Return the [x, y] coordinate for the center point of the cell that contains the specified text.  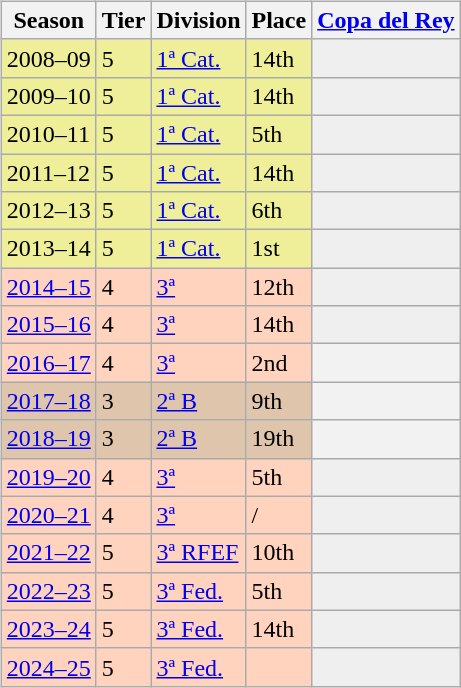
2013–14 [48, 249]
Tier [124, 20]
2011–12 [48, 173]
2021–22 [48, 553]
2022–23 [48, 591]
2017–18 [48, 401]
2008–09 [48, 58]
2010–11 [48, 134]
2016–17 [48, 363]
9th [279, 401]
2015–16 [48, 325]
2020–21 [48, 515]
6th [279, 211]
2nd [279, 363]
19th [279, 439]
Copa del Rey [386, 20]
3ª RFEF [198, 553]
Season [48, 20]
10th [279, 553]
2012–13 [48, 211]
2018–19 [48, 439]
2023–24 [48, 629]
2014–15 [48, 287]
/ [279, 515]
2024–25 [48, 667]
1st [279, 249]
Division [198, 20]
2009–10 [48, 96]
2019–20 [48, 477]
12th [279, 287]
Place [279, 20]
